Return the [x, y] coordinate for the center point of the cell that contains the specified text.  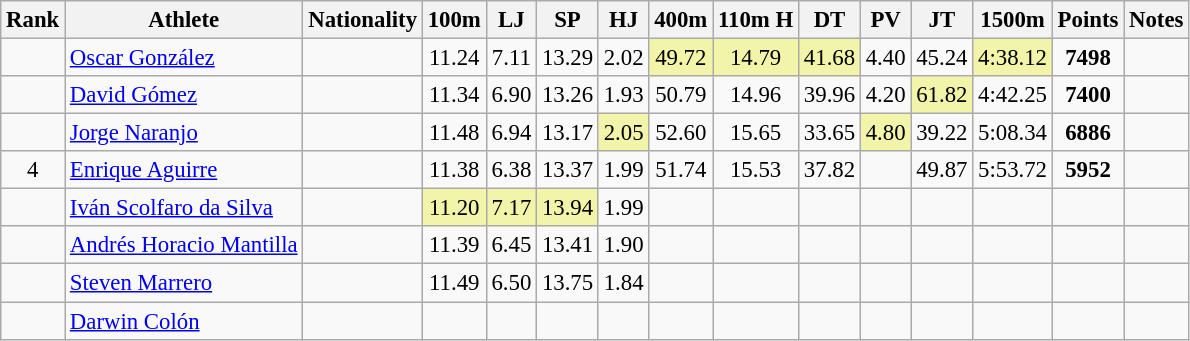
Steven Marrero [184, 283]
37.82 [830, 170]
5952 [1088, 170]
11.24 [454, 58]
13.75 [568, 283]
13.17 [568, 133]
Notes [1156, 20]
4:42.25 [1013, 95]
49.72 [681, 58]
14.96 [756, 95]
7400 [1088, 95]
33.65 [830, 133]
14.79 [756, 58]
61.82 [942, 95]
4.40 [885, 58]
1500m [1013, 20]
PV [885, 20]
Oscar González [184, 58]
49.87 [942, 170]
11.48 [454, 133]
4.20 [885, 95]
100m [454, 20]
11.39 [454, 245]
11.38 [454, 170]
51.74 [681, 170]
13.94 [568, 208]
6.45 [511, 245]
6.94 [511, 133]
2.05 [623, 133]
1.90 [623, 245]
45.24 [942, 58]
Points [1088, 20]
6.90 [511, 95]
Jorge Naranjo [184, 133]
7.17 [511, 208]
400m [681, 20]
Darwin Colón [184, 321]
5:08.34 [1013, 133]
SP [568, 20]
Andrés Horacio Mantilla [184, 245]
13.29 [568, 58]
DT [830, 20]
Nationality [362, 20]
110m H [756, 20]
15.53 [756, 170]
4 [33, 170]
13.26 [568, 95]
11.20 [454, 208]
39.96 [830, 95]
2.02 [623, 58]
52.60 [681, 133]
13.37 [568, 170]
Athlete [184, 20]
6.50 [511, 283]
1.93 [623, 95]
JT [942, 20]
4:38.12 [1013, 58]
6886 [1088, 133]
7.11 [511, 58]
HJ [623, 20]
Rank [33, 20]
LJ [511, 20]
Enrique Aguirre [184, 170]
5:53.72 [1013, 170]
David Gómez [184, 95]
1.84 [623, 283]
6.38 [511, 170]
50.79 [681, 95]
7498 [1088, 58]
41.68 [830, 58]
13.41 [568, 245]
Iván Scolfaro da Silva [184, 208]
4.80 [885, 133]
11.49 [454, 283]
39.22 [942, 133]
11.34 [454, 95]
15.65 [756, 133]
